Detect which cell encompasses the target text, then output its [x, y] center coordinate. 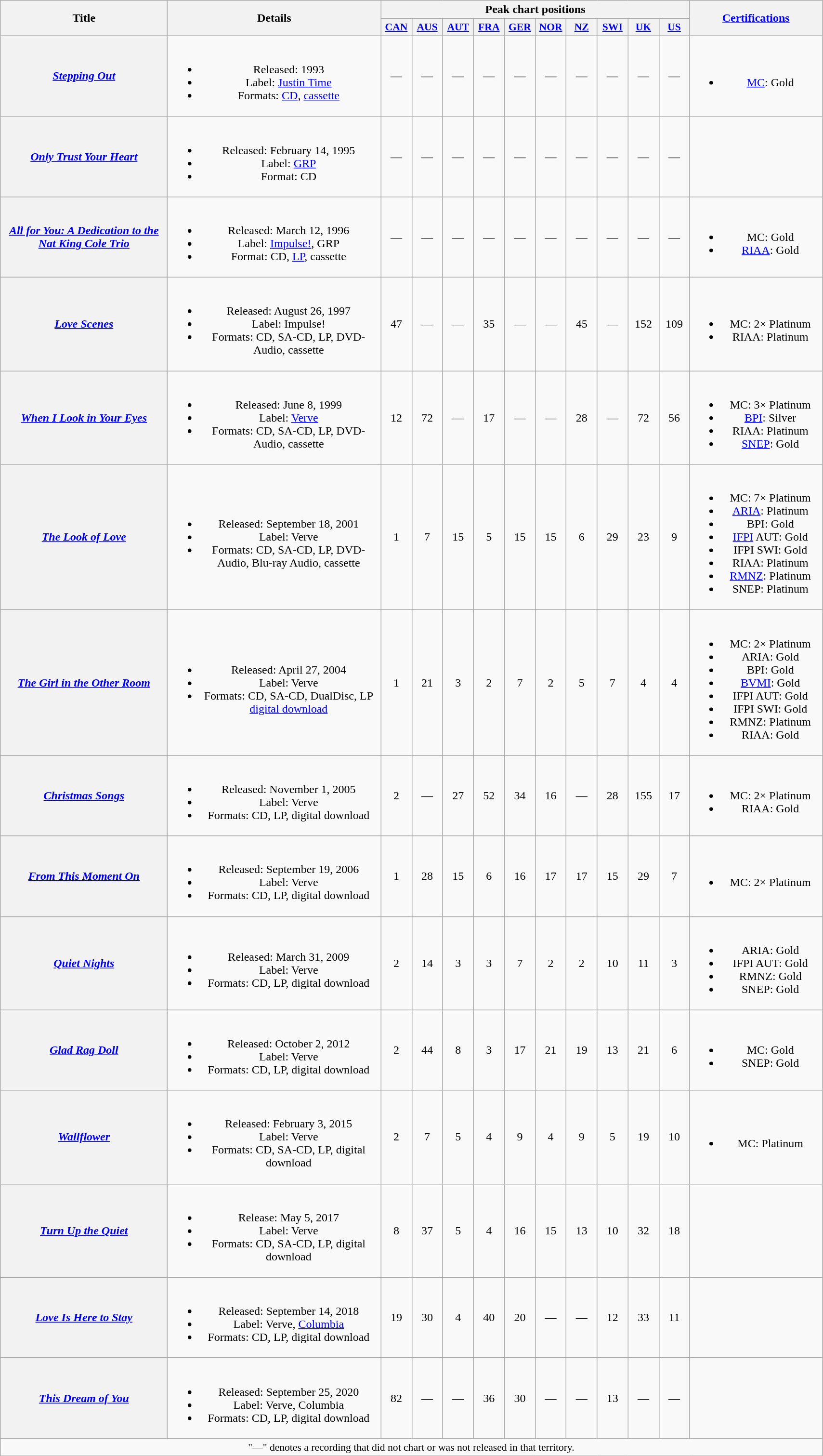
Released: 1993Label: Justin TimeFormats: CD, cassette [274, 76]
152 [643, 324]
When I Look in Your Eyes [84, 418]
37 [427, 1231]
Glad Rag Doll [84, 1050]
27 [458, 796]
Released: November 1, 2005Label: VerveFormats: CD, LP, digital download [274, 796]
Turn Up the Quiet [84, 1231]
MC: Platinum [756, 1137]
The Look of Love [84, 537]
Released: September 25, 2020Label: Verve, ColumbiaFormats: CD, LP, digital download [274, 1398]
MC: 2× PlatinumRIAA: Gold [756, 796]
33 [643, 1317]
Christmas Songs [84, 796]
Certifications [756, 18]
Love Is Here to Stay [84, 1317]
35 [489, 324]
US [674, 27]
47 [396, 324]
Quiet Nights [84, 963]
Released: September 19, 2006Label: VerveFormats: CD, LP, digital download [274, 876]
MC: 2× PlatinumARIA: GoldBPI: GoldBVMI: GoldIFPI AUT: GoldIFPI SWI: GoldRMNZ: PlatinumRIAA: Gold [756, 683]
MC: 2× Platinum [756, 876]
18 [674, 1231]
MC: GoldSNEP: Gold [756, 1050]
CAN [396, 27]
AUS [427, 27]
Details [274, 18]
MC: 3× PlatinumBPI: SilverRIAA: PlatinumSNEP: Gold [756, 418]
SWI [613, 27]
Released: March 31, 2009Label: VerveFormats: CD, LP, digital download [274, 963]
MC: Gold [756, 76]
34 [520, 796]
MC: 7× PlatinumARIA: PlatinumBPI: GoldIFPI AUT: GoldIFPI SWI: GoldRIAA: PlatinumRMNZ: PlatinumSNEP: Platinum [756, 537]
109 [674, 324]
44 [427, 1050]
GER [520, 27]
Wallflower [84, 1137]
Peak chart positions [536, 10]
Only Trust Your Heart [84, 157]
ARIA: GoldIFPI AUT: GoldRMNZ: GoldSNEP: Gold [756, 963]
Released: August 26, 1997Label: Impulse!Formats: CD, SA-CD, LP, DVD-Audio, cassette [274, 324]
The Girl in the Other Room [84, 683]
This Dream of You [84, 1398]
82 [396, 1398]
NZ [582, 27]
Released: March 12, 1996Label: Impulse!, GRPFormat: CD, LP, cassette [274, 237]
23 [643, 537]
"—" denotes a recording that did not chart or was not released in that territory. [411, 1447]
Released: September 14, 2018Label: Verve, ColumbiaFormats: CD, LP, digital download [274, 1317]
52 [489, 796]
Released: June 8, 1999Label: VerveFormats: CD, SA-CD, LP, DVD-Audio, cassette [274, 418]
MC: GoldRIAA: Gold [756, 237]
Love Scenes [84, 324]
All for You: A Dedication to the Nat King Cole Trio [84, 237]
45 [582, 324]
FRA [489, 27]
Released: October 2, 2012Label: VerveFormats: CD, LP, digital download [274, 1050]
Released: April 27, 2004Label: VerveFormats: CD, SA-CD, DualDisc, LP digital download [274, 683]
Title [84, 18]
MC: 2× PlatinumRIAA: Platinum [756, 324]
Released: September 18, 2001Label: VerveFormats: CD, SA-CD, LP, DVD-Audio, Blu-ray Audio, cassette [274, 537]
Released: February 14, 1995Label: GRPFormat: CD [274, 157]
NOR [551, 27]
36 [489, 1398]
UK [643, 27]
Stepping Out [84, 76]
From This Moment On [84, 876]
32 [643, 1231]
155 [643, 796]
20 [520, 1317]
AUT [458, 27]
14 [427, 963]
Released: February 3, 2015Label: VerveFormats: CD, SA-CD, LP, digital download [274, 1137]
40 [489, 1317]
Release: May 5, 2017Label: VerveFormats: CD, SA-CD, LP, digital download [274, 1231]
56 [674, 418]
